Output the (X, Y) coordinate of the center of the cell containing the given text.  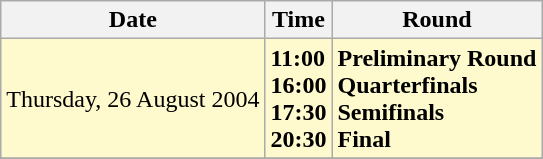
Preliminary RoundQuarterfinalsSemifinalsFinal (437, 98)
Time (298, 20)
Round (437, 20)
11:0016:0017:3020:30 (298, 98)
Date (133, 20)
Thursday, 26 August 2004 (133, 98)
